Find where the given text appears and provide that cell's center as [x, y] coordinate. 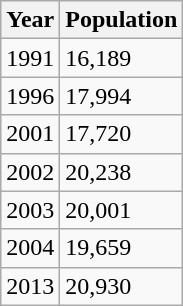
2013 [30, 286]
Population [122, 20]
20,238 [122, 172]
2002 [30, 172]
20,001 [122, 210]
1996 [30, 96]
17,994 [122, 96]
17,720 [122, 134]
1991 [30, 58]
19,659 [122, 248]
Year [30, 20]
2001 [30, 134]
2003 [30, 210]
16,189 [122, 58]
20,930 [122, 286]
2004 [30, 248]
